Provide the [X, Y] coordinate of the cell's center where the given text is located.  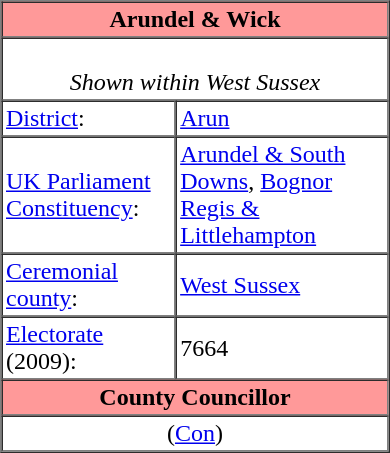
UK Parliament Constituency: [89, 194]
7664 [282, 348]
Arundel & South Downs, Bognor Regis & Littlehampton [282, 194]
(Con) [196, 434]
District: [89, 118]
West Sussex [282, 286]
County Councillor [196, 398]
Shown within West Sussex [196, 70]
Arun [282, 118]
Ceremonial county: [89, 286]
Electorate (2009): [89, 348]
Arundel & Wick [196, 20]
